Identify which cell holds the provided text, then report its (X, Y) central coordinate. 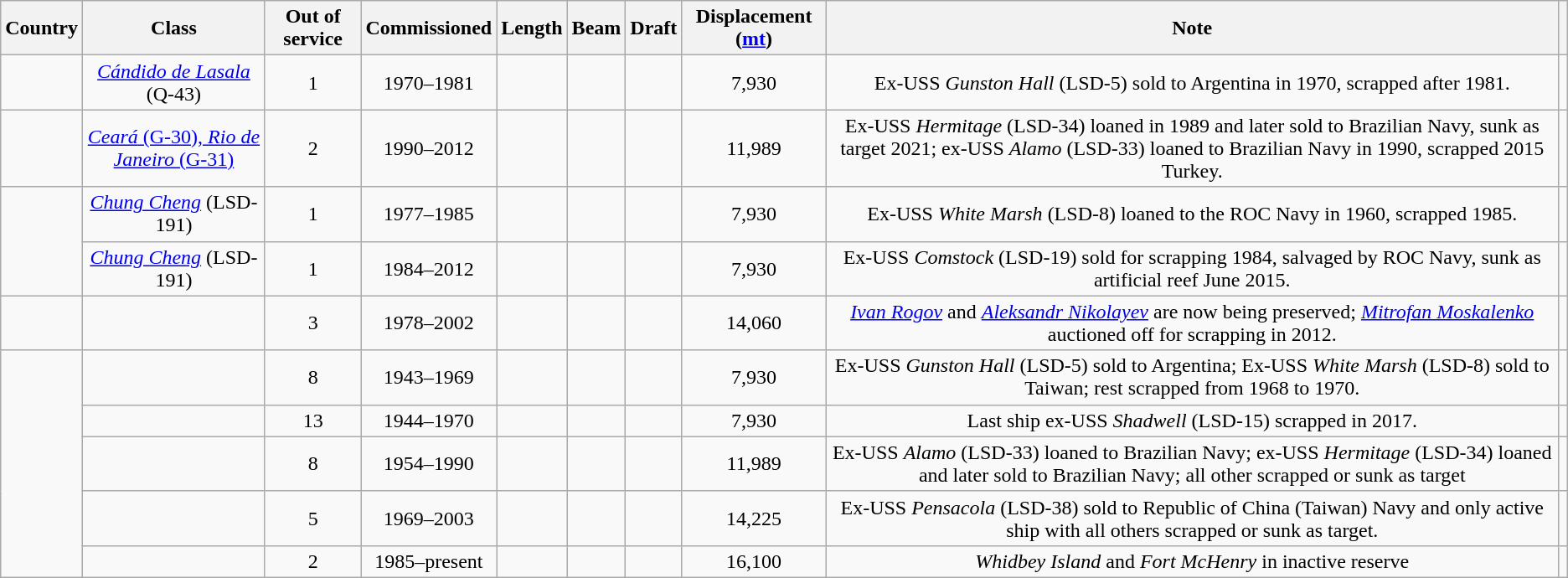
1944–1970 (429, 421)
Note (1192, 28)
Country (42, 28)
14,225 (754, 518)
Whidbey Island and Fort McHenry in inactive reserve (1192, 561)
Ivan Rogov and Aleksandr Nikolayev are now being preserved; Mitrofan Moskalenko auctioned off for scrapping in 2012. (1192, 323)
Class (173, 28)
5 (312, 518)
Out of service (312, 28)
Ceará (G-30), Rio de Janeiro (G-31) (173, 148)
Ex-USS White Marsh (LSD-8) loaned to the ROC Navy in 1960, scrapped 1985. (1192, 214)
1978–2002 (429, 323)
1969–2003 (429, 518)
1984–2012 (429, 268)
1977–1985 (429, 214)
Length (532, 28)
Last ship ex-USS Shadwell (LSD-15) scrapped in 2017. (1192, 421)
13 (312, 421)
Beam (596, 28)
Displacement (mt) (754, 28)
Ex-USS Gunston Hall (LSD-5) sold to Argentina in 1970, scrapped after 1981. (1192, 82)
Ex-USS Comstock (LSD-19) sold for scrapping 1984, salvaged by ROC Navy, sunk as artificial reef June 2015. (1192, 268)
16,100 (754, 561)
1970–1981 (429, 82)
Commissioned (429, 28)
Ex-USS Gunston Hall (LSD-5) sold to Argentina; Ex-USS White Marsh (LSD-8) sold to Taiwan; rest scrapped from 1968 to 1970. (1192, 377)
14,060 (754, 323)
3 (312, 323)
1943–1969 (429, 377)
Cándido de Lasala (Q-43) (173, 82)
Ex-USS Pensacola (LSD-38) sold to Republic of China (Taiwan) Navy and only active ship with all others scrapped or sunk as target. (1192, 518)
Draft (653, 28)
1954–1990 (429, 464)
1990–2012 (429, 148)
1985–present (429, 561)
